For the text-containing cell, return its midpoint in [x, y] coordinate format. 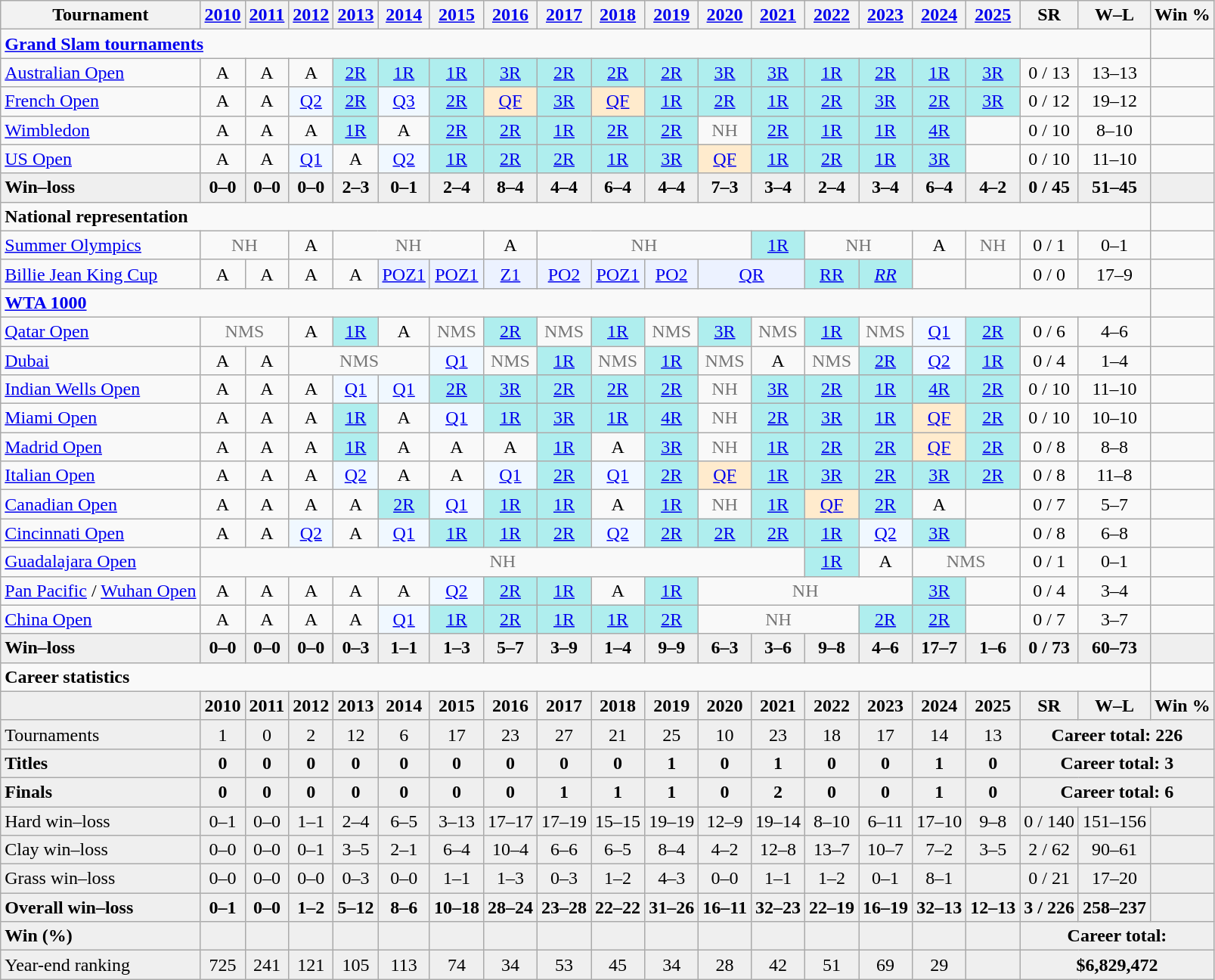
Italian Open [101, 476]
17–10 [939, 820]
17–9 [1114, 274]
241 [267, 965]
$6,829,472 [1117, 965]
Career total: 3 [1117, 763]
29 [939, 965]
Billie Jean King Cup [101, 274]
0 / 45 [1049, 188]
14 [939, 734]
2 / 62 [1049, 850]
0 / 140 [1049, 820]
12 [355, 734]
17–20 [1114, 879]
28 [725, 965]
Hard win–loss [101, 820]
National representation [576, 216]
Canadian Open [101, 504]
90–61 [1114, 850]
China Open [101, 619]
258–237 [1114, 907]
13 [993, 734]
13–13 [1114, 73]
WTA 1000 [576, 302]
22–19 [832, 907]
Qatar Open [101, 331]
11–8 [1114, 476]
10 [725, 734]
151–156 [1114, 820]
19–19 [671, 820]
1–6 [993, 648]
10–7 [886, 850]
Z1 [510, 274]
32–23 [777, 907]
17–7 [939, 648]
Career statistics [576, 677]
Career total: 6 [1117, 792]
27 [564, 734]
51–45 [1114, 188]
US Open [101, 159]
17–17 [510, 820]
Dubai [101, 361]
7–3 [725, 188]
5–12 [355, 907]
Australian Open [101, 73]
16–11 [725, 907]
3 / 226 [1049, 907]
13–7 [832, 850]
10–10 [1114, 418]
3–13 [457, 820]
6–11 [886, 820]
0 / 6 [1049, 331]
6–8 [1114, 533]
19–14 [777, 820]
6–6 [564, 850]
Career total: 226 [1117, 734]
2–3 [355, 188]
Finals [101, 792]
10–4 [510, 850]
Win (%) [101, 936]
21 [618, 734]
74 [457, 965]
2–1 [404, 850]
0 / 0 [1049, 274]
4–3 [671, 879]
12–13 [993, 907]
3–7 [1114, 619]
3–9 [564, 648]
Career total: [1117, 936]
10–18 [457, 907]
18 [832, 734]
Indian Wells Open [101, 389]
25 [671, 734]
QR [752, 274]
0 / 73 [1049, 648]
French Open [101, 101]
Tournaments [101, 734]
Grass win–loss [101, 879]
121 [311, 965]
Overall win–loss [101, 907]
3–6 [777, 648]
Titles [101, 763]
53 [564, 965]
113 [404, 965]
Miami Open [101, 418]
Summer Olympics [101, 245]
725 [222, 965]
51 [832, 965]
6–3 [725, 648]
15–15 [618, 820]
Wimbledon [101, 130]
0 / 13 [1049, 73]
23–28 [564, 907]
22–22 [618, 907]
Pan Pacific / Wuhan Open [101, 591]
8–6 [404, 907]
Madrid Open [101, 447]
32–13 [939, 907]
42 [777, 965]
Cincinnati Open [101, 533]
28–24 [510, 907]
Q3 [404, 101]
8–1 [939, 879]
105 [355, 965]
17–19 [564, 820]
Grand Slam tournaments [576, 44]
6 [404, 734]
31–26 [671, 907]
12–9 [725, 820]
Guadalajara Open [101, 562]
Year-end ranking [101, 965]
0 / 12 [1049, 101]
9–9 [671, 648]
Clay win–loss [101, 850]
8–8 [1114, 447]
12–8 [777, 850]
Tournament [101, 15]
45 [618, 965]
60–73 [1114, 648]
0 / 21 [1049, 879]
7–2 [939, 850]
69 [886, 965]
16–19 [886, 907]
19–12 [1114, 101]
